Capture the cell that displays the provided text and extract its (X, Y) central coordinate. 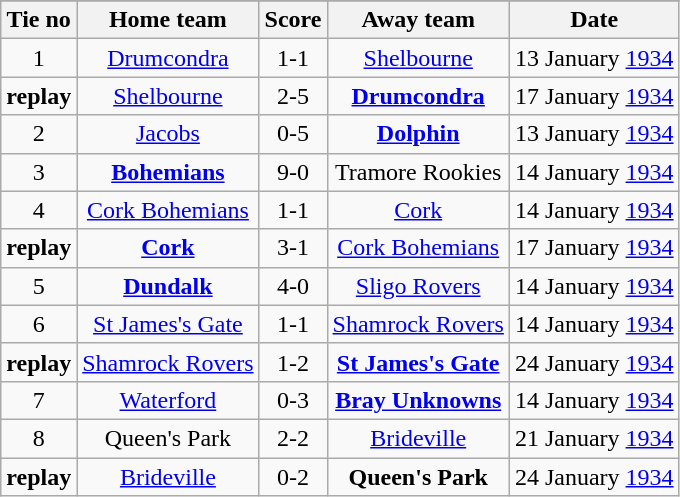
4 (39, 210)
1 (39, 58)
2-2 (293, 438)
Bray Unknowns (418, 400)
Date (594, 20)
Bohemians (168, 172)
Home team (168, 20)
0-2 (293, 477)
Tie no (39, 20)
4-0 (293, 286)
Tramore Rookies (418, 172)
9-0 (293, 172)
5 (39, 286)
8 (39, 438)
6 (39, 324)
Jacobs (168, 134)
21 January 1934 (594, 438)
0-5 (293, 134)
0-3 (293, 400)
2-5 (293, 96)
Score (293, 20)
3 (39, 172)
Dundalk (168, 286)
Away team (418, 20)
7 (39, 400)
Waterford (168, 400)
Dolphin (418, 134)
1-2 (293, 362)
Sligo Rovers (418, 286)
2 (39, 134)
3-1 (293, 248)
